From the cell containing the given text, extract its center point as (x, y) coordinate. 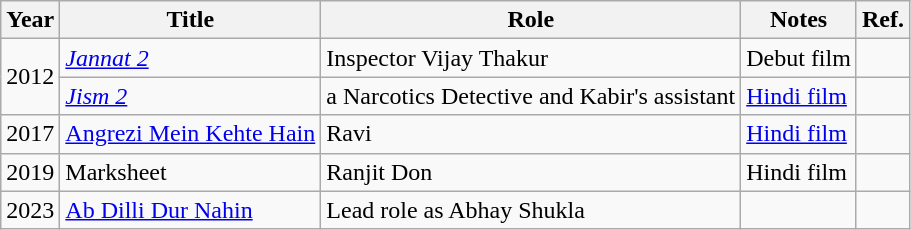
Role (531, 20)
Debut film (799, 58)
Ab Dilli Dur Nahin (190, 210)
2019 (30, 172)
Notes (799, 20)
Angrezi Mein Kehte Hain (190, 134)
Title (190, 20)
Year (30, 20)
Ranjit Don (531, 172)
2023 (30, 210)
Marksheet (190, 172)
Ravi (531, 134)
Inspector Vijay Thakur (531, 58)
Ref. (882, 20)
a Narcotics Detective and Kabir's assistant (531, 96)
Jannat 2 (190, 58)
Lead role as Abhay Shukla (531, 210)
Jism 2 (190, 96)
2017 (30, 134)
2012 (30, 77)
